Extract the (X, Y) coordinate from the center of the cell holding the provided text.  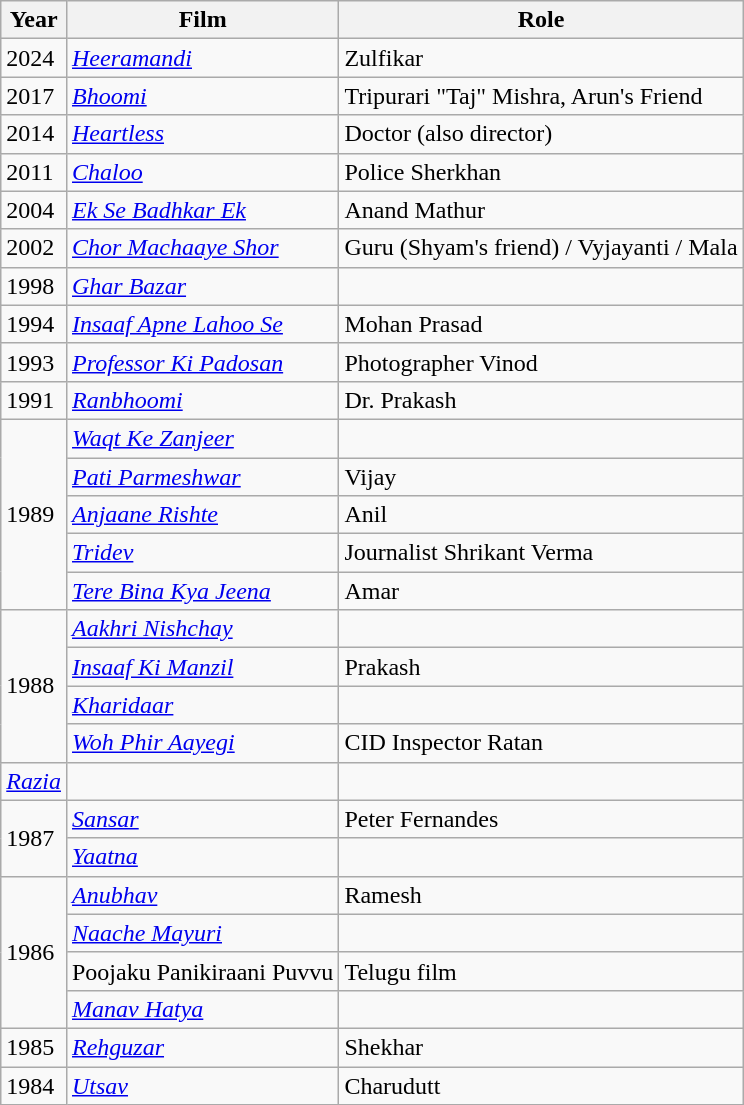
Kharidaar (202, 705)
Yaatna (202, 857)
2017 (34, 96)
Woh Phir Aayegi (202, 743)
Mohan Prasad (541, 324)
Razia (34, 781)
Chaloo (202, 172)
1998 (34, 286)
Ranbhoomi (202, 400)
Doctor (also director) (541, 134)
Film (202, 20)
Heartless (202, 134)
2014 (34, 134)
Professor Ki Padosan (202, 362)
Pati Parmeshwar (202, 477)
Photographer Vinod (541, 362)
Manav Hatya (202, 1009)
Tripurari "Taj" Mishra, Arun's Friend (541, 96)
Bhoomi (202, 96)
Tridev (202, 553)
Tere Bina Kya Jeena (202, 591)
Rehguzar (202, 1047)
Dr. Prakash (541, 400)
Naache Mayuri (202, 933)
Shekhar (541, 1047)
Insaaf Ki Manzil (202, 667)
1987 (34, 838)
Anil (541, 515)
2024 (34, 58)
Ramesh (541, 895)
Aakhri Nishchay (202, 629)
Sansar (202, 819)
1991 (34, 400)
2004 (34, 210)
Amar (541, 591)
Role (541, 20)
Year (34, 20)
Insaaf Apne Lahoo Se (202, 324)
1985 (34, 1047)
1988 (34, 686)
Chor Machaaye Shor (202, 248)
Utsav (202, 1085)
Police Sherkhan (541, 172)
Ek Se Badhkar Ek (202, 210)
Telugu film (541, 971)
1993 (34, 362)
Ghar Bazar (202, 286)
1984 (34, 1085)
1994 (34, 324)
Anubhav (202, 895)
Zulfikar (541, 58)
Charudutt (541, 1085)
CID Inspector Ratan (541, 743)
Vijay (541, 477)
Prakash (541, 667)
2002 (34, 248)
Poojaku Panikiraani Puvvu (202, 971)
2011 (34, 172)
Heeramandi (202, 58)
1989 (34, 514)
Guru (Shyam's friend) / Vyjayanti / Mala (541, 248)
Anjaane Rishte (202, 515)
1986 (34, 952)
Waqt Ke Zanjeer (202, 438)
Anand Mathur (541, 210)
Journalist Shrikant Verma (541, 553)
Peter Fernandes (541, 819)
